Scan for the cell matching the given text and deliver its [X, Y] coordinate at center. 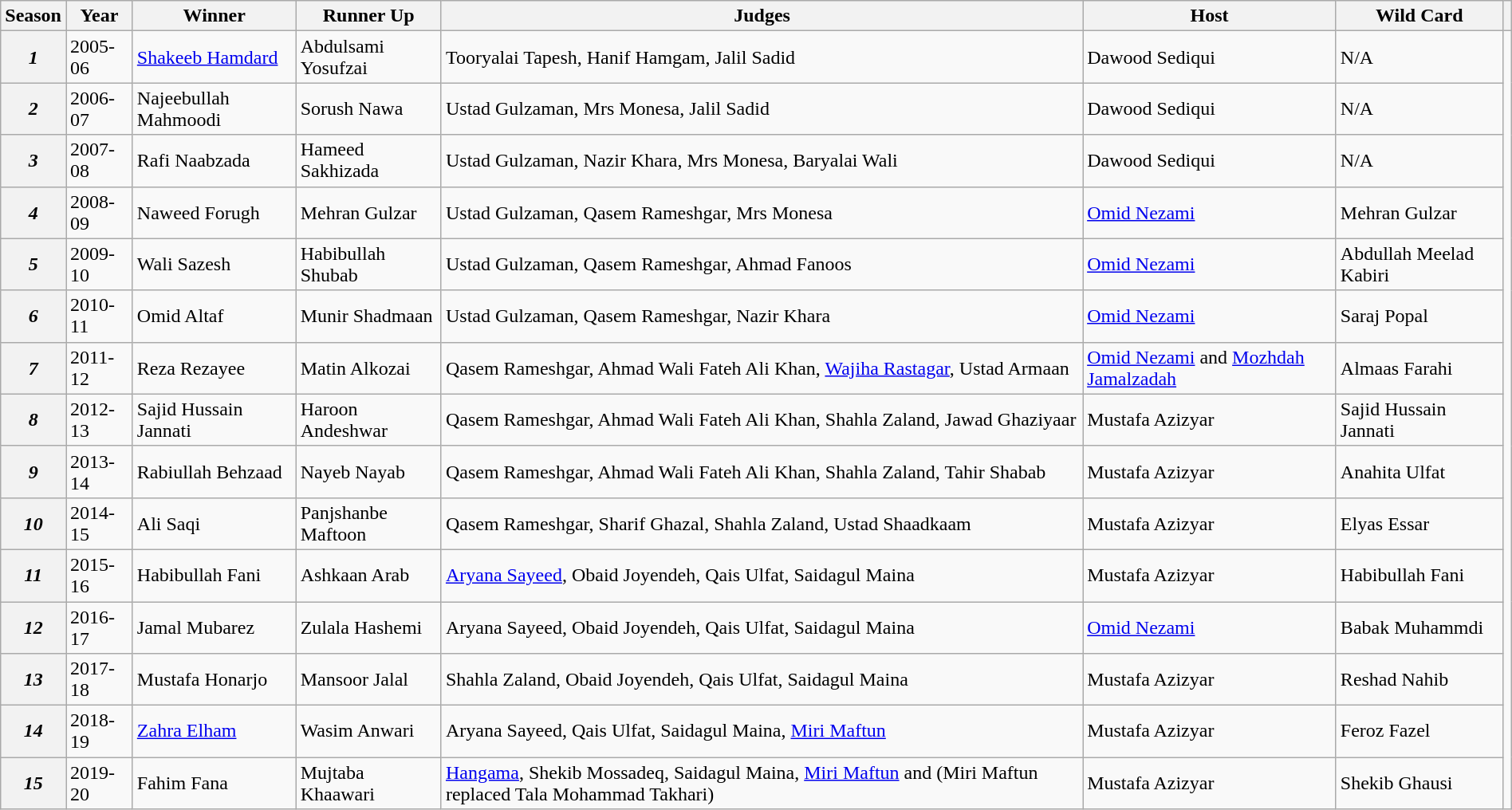
7 [33, 368]
Omid Nezami and Mozhdah Jamalzadah [1210, 368]
2006-07 [99, 108]
Shekib Ghausi [1419, 783]
Zahra Elham [214, 732]
Wali Sazesh [214, 265]
2014-15 [99, 523]
Naweed Forugh [214, 212]
Rafi Naabzada [214, 161]
Ali Saqi [214, 523]
Runner Up [368, 16]
Ustad Gulzaman, Nazir Khara, Mrs Monesa, Baryalai Wali [762, 161]
Ustad Gulzaman, Mrs Monesa, Jalil Sadid [762, 108]
2011-12 [99, 368]
Sorush Nawa [368, 108]
2016-17 [99, 627]
2 [33, 108]
9 [33, 472]
15 [33, 783]
Rabiullah Behzaad [214, 472]
2012-13 [99, 419]
Reza Rezayee [214, 368]
Wild Card [1419, 16]
12 [33, 627]
Ustad Gulzaman, Qasem Rameshgar, Mrs Monesa [762, 212]
Almaas Farahi [1419, 368]
14 [33, 732]
2017-18 [99, 679]
6 [33, 316]
11 [33, 576]
Shahla Zaland, Obaid Joyendeh, Qais Ulfat, Saidagul Maina [762, 679]
8 [33, 419]
Host [1210, 16]
Reshad Nahib [1419, 679]
3 [33, 161]
Hangama, Shekib Mossadeq, Saidagul Maina, Miri Maftun and (Miri Maftun replaced Tala Mohammad Takhari) [762, 783]
2015-16 [99, 576]
Mustafa Honarjo [214, 679]
Qasem Rameshgar, Ahmad Wali Fateh Ali Khan, Shahla Zaland, Jawad Ghaziyaar [762, 419]
Zulala Hashemi [368, 627]
Tooryalai Tapesh, Hanif Hamgam, Jalil Sadid [762, 57]
Jamal Mubarez [214, 627]
2013-14 [99, 472]
Qasem Rameshgar, Sharif Ghazal, Shahla Zaland, Ustad Shaadkaam [762, 523]
Abdulsami Yosufzai [368, 57]
Ashkaan Arab [368, 576]
Anahita Ulfat [1419, 472]
Ustad Gulzaman, Qasem Rameshgar, Ahmad Fanoos [762, 265]
Abdullah Meelad Kabiri [1419, 265]
Matin Alkozai [368, 368]
2009-10 [99, 265]
Munir Shadmaan [368, 316]
Panjshanbe Maftoon [368, 523]
Fahim Fana [214, 783]
Habibullah Shubab [368, 265]
1 [33, 57]
Ustad Gulzaman, Qasem Rameshgar, Nazir Khara [762, 316]
2010-11 [99, 316]
Mansoor Jalal [368, 679]
Saraj Popal [1419, 316]
2007-08 [99, 161]
10 [33, 523]
Haroon Andeshwar [368, 419]
Omid Altaf [214, 316]
Elyas Essar [1419, 523]
Hameed Sakhizada [368, 161]
Judges [762, 16]
Year [99, 16]
Qasem Rameshgar, Ahmad Wali Fateh Ali Khan, Shahla Zaland, Tahir Shabab [762, 472]
Wasim Anwari [368, 732]
4 [33, 212]
Feroz Fazel [1419, 732]
Nayeb Nayab [368, 472]
Najeebullah Mahmoodi [214, 108]
Qasem Rameshgar, Ahmad Wali Fateh Ali Khan, Wajiha Rastagar, Ustad Armaan [762, 368]
2008-09 [99, 212]
2019-20 [99, 783]
Winner [214, 16]
Mujtaba Khaawari [368, 783]
2005-06 [99, 57]
Aryana Sayeed, Qais Ulfat, Saidagul Maina, Miri Maftun [762, 732]
2018-19 [99, 732]
Season [33, 16]
13 [33, 679]
Shakeeb Hamdard [214, 57]
5 [33, 265]
Babak Muhammdi [1419, 627]
